Pinpoint the cell where the given text exists, returning its [X, Y] midpoint coordinate. 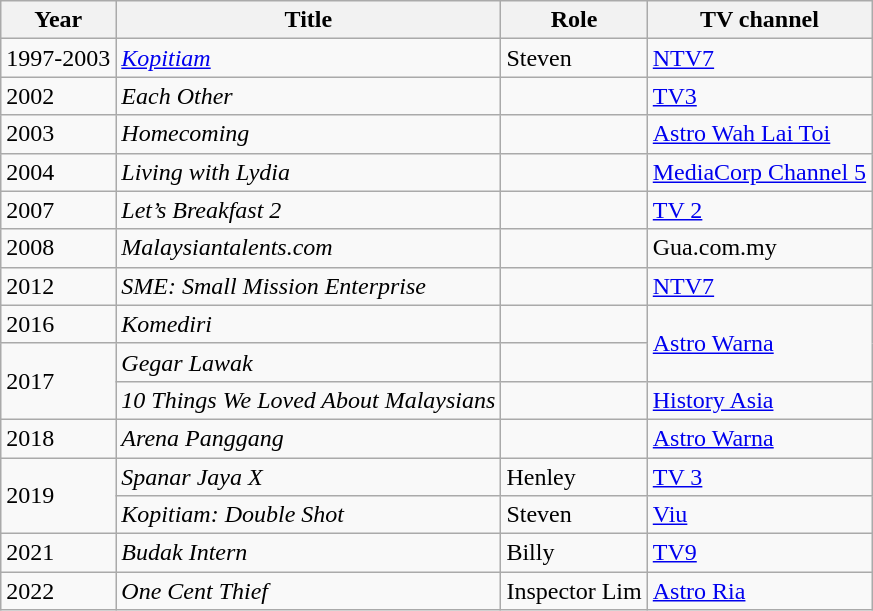
Astro Wah Lai Toi [759, 134]
Henley [574, 477]
2019 [58, 496]
10 Things We Loved About Malaysians [308, 400]
2003 [58, 134]
MediaCorp Channel 5 [759, 172]
Role [574, 20]
TV 2 [759, 210]
Astro Ria [759, 591]
Let’s Breakfast 2 [308, 210]
SME: Small Mission Enterprise [308, 286]
Each Other [308, 96]
Homecoming [308, 134]
One Cent Thief [308, 591]
TV3 [759, 96]
History Asia [759, 400]
2021 [58, 553]
2007 [58, 210]
Komediri [308, 324]
Title [308, 20]
Spanar Jaya X [308, 477]
2017 [58, 381]
Year [58, 20]
1997-2003 [58, 58]
2004 [58, 172]
Budak Intern [308, 553]
Malaysiantalents.com [308, 248]
Gegar Lawak [308, 362]
Inspector Lim [574, 591]
TV 3 [759, 477]
Billy [574, 553]
Kopitiam [308, 58]
Arena Panggang [308, 438]
Gua.com.my [759, 248]
Living with Lydia [308, 172]
2016 [58, 324]
2018 [58, 438]
TV channel [759, 20]
2012 [58, 286]
2008 [58, 248]
TV9 [759, 553]
2002 [58, 96]
Viu [759, 515]
2022 [58, 591]
Kopitiam: Double Shot [308, 515]
